Detect which cell encompasses the target text, then output its [x, y] center coordinate. 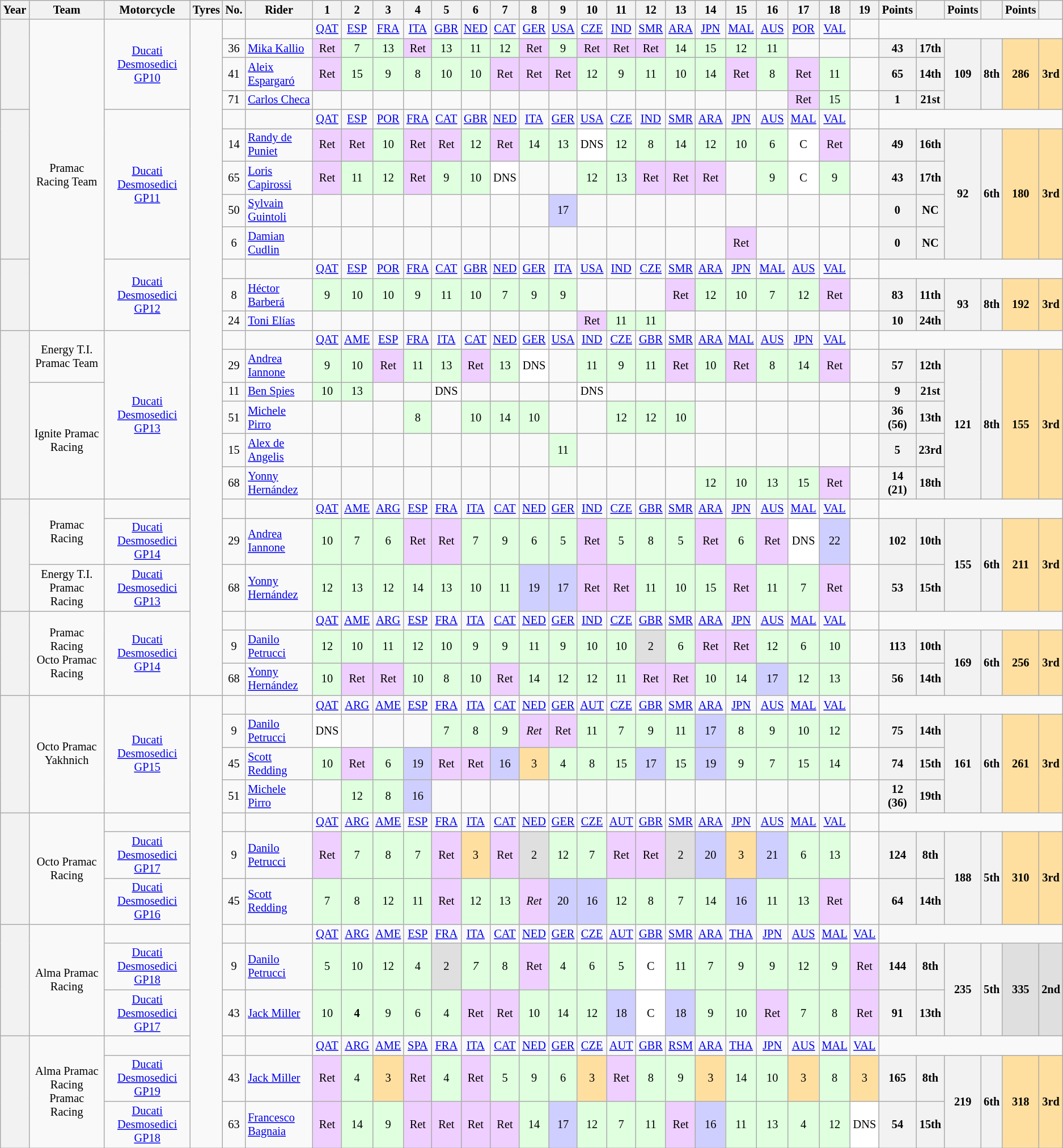
109 [963, 74]
256 [1020, 662]
56 [897, 679]
Motorcycle [147, 10]
21 [772, 855]
12th [930, 366]
Team [67, 10]
161 [963, 763]
14 (21) [897, 483]
113 [897, 646]
335 [1020, 989]
169 [963, 662]
Ducati Desmosedici GP11 [147, 184]
192 [1020, 304]
261 [1020, 763]
22 [835, 541]
165 [897, 1078]
36 [234, 48]
71 [234, 100]
36 (56) [897, 417]
Toni Elías [279, 320]
24th [930, 320]
83 [897, 295]
Damian Cudlin [279, 243]
188 [963, 878]
219 [963, 1101]
2nd [1051, 989]
Ben Spies [279, 391]
235 [963, 989]
54 [897, 1125]
180 [1020, 194]
Ducati Desmosedici GP16 [147, 901]
Energy T.I. Pramac Racing [67, 588]
Ducati Desmosedici GP19 [147, 1078]
Rider [279, 10]
19th [930, 796]
318 [1020, 1101]
No. [234, 10]
Octo Pramac Yakhnich [67, 754]
Ignite Pramac Racing [67, 440]
Tyres [206, 10]
Ducati Desmosedici GP12 [147, 295]
24 [234, 320]
93 [963, 304]
Ducati Desmosedici GP15 [147, 754]
Pramac Racing [67, 532]
RSM [680, 1045]
Alma Pramac RacingPramac Racing [67, 1091]
57 [897, 366]
SPA [417, 1045]
144 [897, 966]
91 [897, 1013]
310 [1020, 878]
Héctor Barberá [279, 295]
16th [930, 145]
50 [234, 210]
75 [897, 731]
Year [15, 10]
Octo Pramac Racing [67, 868]
Energy T.I. Pramac Team [67, 356]
Pramac RacingOcto Pramac Racing [67, 653]
Aleix Espargaró [279, 74]
Francesco Bagnaia [279, 1125]
Sylvain Guintoli [279, 210]
74 [897, 763]
23rd [930, 450]
Loris Capirossi [279, 178]
124 [897, 855]
18th [930, 483]
12 (36) [897, 796]
92 [963, 194]
286 [1020, 74]
49 [897, 145]
63 [234, 1125]
Ducati Desmosedici GP10 [147, 65]
211 [1020, 564]
Carlos Checa [279, 100]
11th [930, 295]
Randy de Puniet [279, 145]
121 [963, 424]
Mika Kallio [279, 48]
Pramac Racing Team [67, 175]
64 [897, 901]
102 [897, 541]
Alma Pramac Racing [67, 980]
41 [234, 74]
Alex de Angelis [279, 450]
53 [897, 588]
